Output the [X, Y] coordinate of the center of the cell containing the given text.  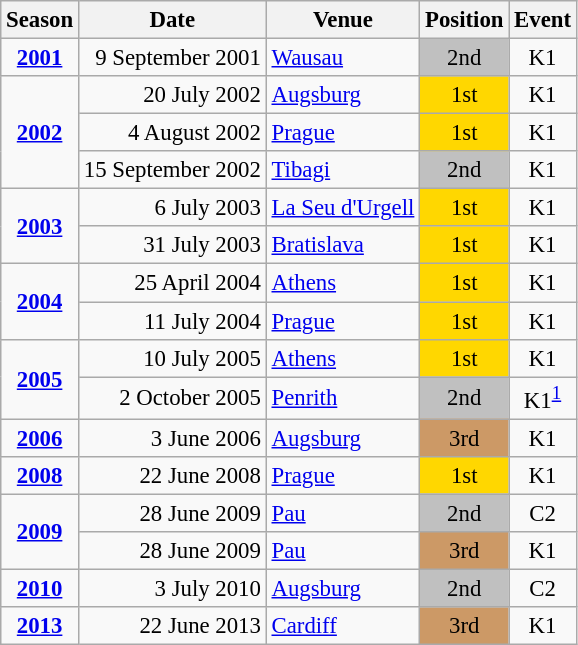
2004 [40, 302]
20 July 2002 [172, 95]
Wausau [342, 58]
2013 [40, 626]
9 September 2001 [172, 58]
Venue [342, 20]
Event [543, 20]
2 October 2005 [172, 398]
La Seu d'Urgell [342, 208]
2001 [40, 58]
3 June 2006 [172, 438]
2008 [40, 476]
K11 [543, 398]
10 July 2005 [172, 358]
2010 [40, 588]
Date [172, 20]
3 July 2010 [172, 588]
2009 [40, 532]
2002 [40, 132]
15 September 2002 [172, 170]
22 June 2008 [172, 476]
Position [464, 20]
4 August 2002 [172, 133]
2003 [40, 226]
25 April 2004 [172, 283]
11 July 2004 [172, 321]
Season [40, 20]
Tibagi [342, 170]
Penrith [342, 398]
2006 [40, 438]
6 July 2003 [172, 208]
2005 [40, 379]
31 July 2003 [172, 245]
Cardiff [342, 626]
22 June 2013 [172, 626]
Bratislava [342, 245]
